Detect which cell encompasses the target text, then output its (x, y) center coordinate. 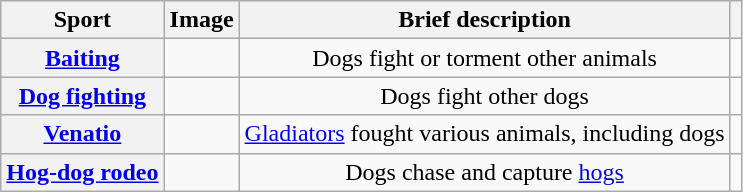
Hog-dog rodeo (82, 172)
Dogs chase and capture hogs (484, 172)
Gladiators fought various animals, including dogs (484, 134)
Venatio (82, 134)
Brief description (484, 20)
Baiting (82, 58)
Dog fighting (82, 96)
Sport (82, 20)
Dogs fight other dogs (484, 96)
Image (202, 20)
Dogs fight or torment other animals (484, 58)
